From the cell containing the given text, extract its center point as (x, y) coordinate. 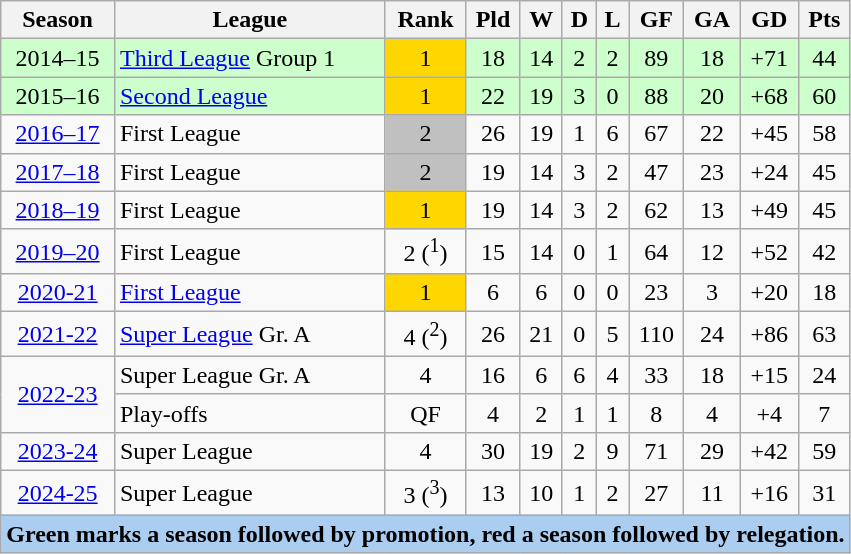
D (579, 20)
Third League Group 1 (250, 58)
+20 (769, 293)
+68 (769, 96)
8 (656, 413)
Green marks a season followed by promotion, red a season followed by relegation. (426, 534)
33 (656, 375)
GF (656, 20)
+49 (769, 210)
League (250, 20)
59 (824, 451)
+45 (769, 134)
2023-24 (58, 451)
+71 (769, 58)
58 (824, 134)
2017–18 (58, 172)
4 (2) (425, 334)
Rank (425, 20)
89 (656, 58)
2019–20 (58, 252)
12 (712, 252)
GD (769, 20)
2014–15 (58, 58)
7 (824, 413)
GA (712, 20)
21 (541, 334)
Play-offs (250, 413)
62 (656, 210)
30 (494, 451)
Pld (494, 20)
Second League (250, 96)
2021-22 (58, 334)
W (541, 20)
L (612, 20)
63 (824, 334)
15 (494, 252)
+42 (769, 451)
9 (612, 451)
Pts (824, 20)
3 (3) (425, 492)
2 (1) (425, 252)
31 (824, 492)
88 (656, 96)
67 (656, 134)
2020-21 (58, 293)
16 (494, 375)
42 (824, 252)
+52 (769, 252)
11 (712, 492)
110 (656, 334)
71 (656, 451)
47 (656, 172)
2024-25 (58, 492)
+15 (769, 375)
+16 (769, 492)
QF (425, 413)
+24 (769, 172)
20 (712, 96)
60 (824, 96)
2018–19 (58, 210)
2015–16 (58, 96)
2022-23 (58, 394)
10 (541, 492)
5 (612, 334)
64 (656, 252)
Season (58, 20)
27 (656, 492)
29 (712, 451)
2016–17 (58, 134)
+86 (769, 334)
44 (824, 58)
+4 (769, 413)
